Provide the [X, Y] coordinate of the cell's center where the given text is located.  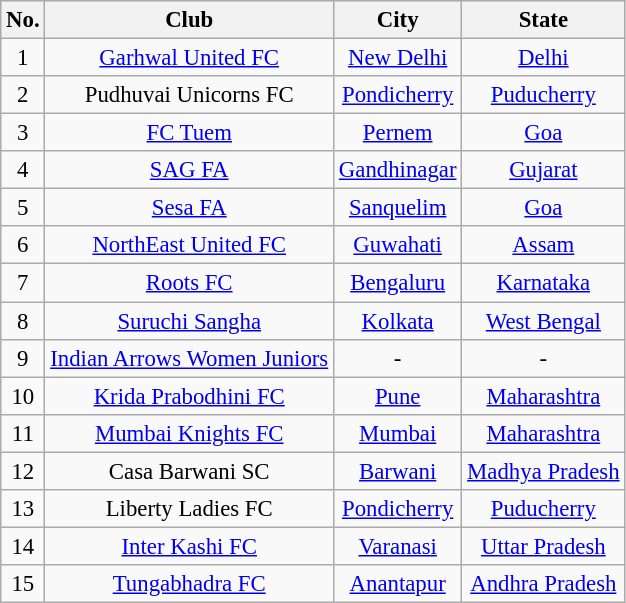
Gujarat [544, 170]
11 [23, 433]
Pudhuvai Unicorns FC [190, 95]
8 [23, 321]
Kolkata [398, 321]
Krida Prabodhini FC [190, 396]
Varanasi [398, 546]
Suruchi Sangha [190, 321]
Barwani [398, 471]
State [544, 20]
4 [23, 170]
Inter Kashi FC [190, 546]
West Bengal [544, 321]
9 [23, 358]
Sanquelim [398, 208]
Mumbai [398, 433]
No. [23, 20]
5 [23, 208]
Sesa FA [190, 208]
Mumbai Knights FC [190, 433]
13 [23, 509]
NorthEast United FC [190, 245]
Tungabhadra FC [190, 584]
6 [23, 245]
3 [23, 133]
2 [23, 95]
10 [23, 396]
Delhi [544, 58]
Bengaluru [398, 283]
Casa Barwani SC [190, 471]
Andhra Pradesh [544, 584]
Pernem [398, 133]
City [398, 20]
Uttar Pradesh [544, 546]
Indian Arrows Women Juniors [190, 358]
Karnataka [544, 283]
Assam [544, 245]
12 [23, 471]
Garhwal United FC [190, 58]
Pune [398, 396]
New Delhi [398, 58]
Club [190, 20]
Madhya Pradesh [544, 471]
7 [23, 283]
1 [23, 58]
Roots FC [190, 283]
Gandhinagar [398, 170]
FC Tuem [190, 133]
SAG FA [190, 170]
Anantapur [398, 584]
Liberty Ladies FC [190, 509]
Guwahati [398, 245]
15 [23, 584]
14 [23, 546]
